Determine the [X, Y] coordinate at the center of the cell enclosing the given text.  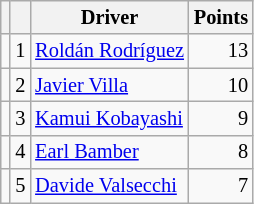
Points [221, 17]
7 [221, 186]
Driver [110, 17]
Javier Villa [110, 85]
13 [221, 51]
3 [20, 118]
1 [20, 51]
8 [221, 152]
2 [20, 85]
Kamui Kobayashi [110, 118]
Davide Valsecchi [110, 186]
9 [221, 118]
4 [20, 152]
Earl Bamber [110, 152]
Roldán Rodríguez [110, 51]
10 [221, 85]
5 [20, 186]
